Output the [X, Y] coordinate of the center of the cell containing the given text.  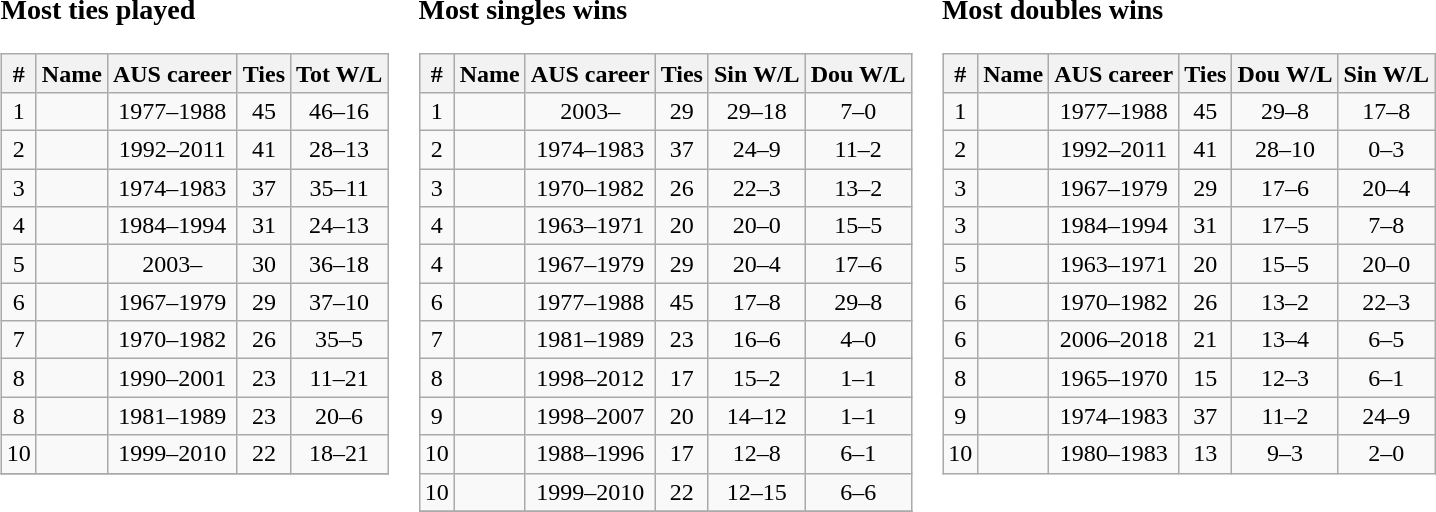
37–10 [340, 302]
16–6 [756, 340]
2006–2018 [1114, 340]
11–21 [340, 378]
Tot W/L [340, 73]
20–6 [340, 416]
13–4 [1285, 340]
1980–1983 [1114, 454]
4–0 [858, 340]
21 [1206, 340]
28–10 [1285, 150]
12–8 [756, 454]
15 [1206, 378]
15–2 [756, 378]
1988–1996 [590, 454]
35–5 [340, 340]
30 [264, 264]
46–16 [340, 111]
7–0 [858, 111]
14–12 [756, 416]
36–18 [340, 264]
35–11 [340, 188]
1990–2001 [172, 378]
24–13 [340, 226]
12–15 [756, 492]
1998–2012 [590, 378]
28–13 [340, 150]
9–3 [1285, 454]
12–3 [1285, 378]
1965–1970 [1114, 378]
0–3 [1386, 150]
13 [1206, 454]
6–5 [1386, 340]
7–8 [1386, 226]
29–18 [756, 111]
18–21 [340, 454]
6–6 [858, 492]
1998–2007 [590, 416]
17–5 [1285, 226]
2–0 [1386, 454]
